Locate the cell with the specified text and output its [X, Y] center coordinate. 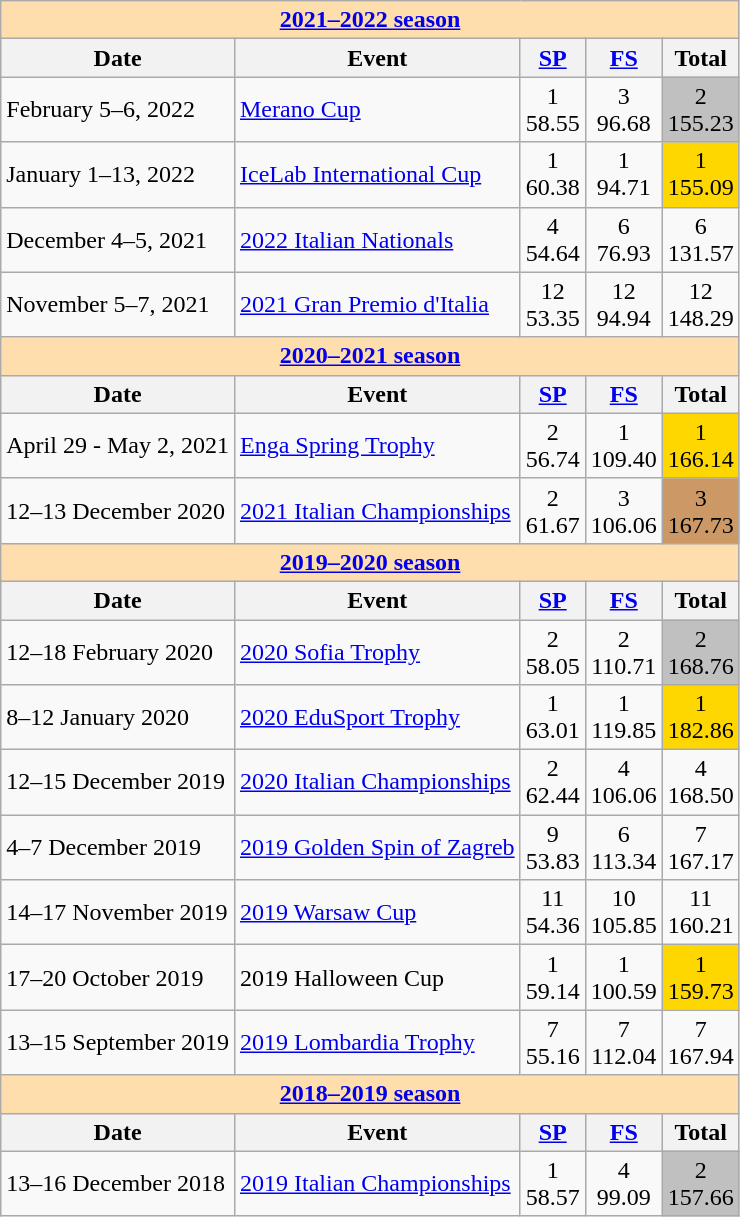
2019 Italian Championships [377, 1184]
8–12 January 2020 [118, 718]
3 167.73 [700, 510]
2021–2022 season [370, 20]
2 56.74 [552, 446]
17–20 October 2019 [118, 978]
2 168.76 [700, 652]
2018–2019 season [370, 1094]
9 53.83 [552, 848]
1 155.09 [700, 174]
3 96.68 [624, 110]
2 58.05 [552, 652]
12–13 December 2020 [118, 510]
2019–2020 season [370, 562]
1 58.55 [552, 110]
1 63.01 [552, 718]
13–16 December 2018 [118, 1184]
1 109.40 [624, 446]
1 58.57 [552, 1184]
2020 Italian Championships [377, 782]
IceLab International Cup [377, 174]
1 182.86 [700, 718]
2020–2021 season [370, 356]
6 76.93 [624, 240]
1 100.59 [624, 978]
4 99.09 [624, 1184]
11 160.21 [700, 912]
11 54.36 [552, 912]
2022 Italian Nationals [377, 240]
7 112.04 [624, 1042]
4 168.50 [700, 782]
12–15 December 2019 [118, 782]
7 167.94 [700, 1042]
2021 Gran Premio d'Italia [377, 304]
April 29 - May 2, 2021 [118, 446]
2019 Golden Spin of Zagreb [377, 848]
6 131.57 [700, 240]
2019 Lombardia Trophy [377, 1042]
2020 Sofia Trophy [377, 652]
1 119.85 [624, 718]
1 159.73 [700, 978]
14–17 November 2019 [118, 912]
12 53.35 [552, 304]
6 113.34 [624, 848]
2019 Warsaw Cup [377, 912]
2 110.71 [624, 652]
3 106.06 [624, 510]
10 105.85 [624, 912]
7 167.17 [700, 848]
12 94.94 [624, 304]
Enga Spring Trophy [377, 446]
November 5–7, 2021 [118, 304]
2 62.44 [552, 782]
2 157.66 [700, 1184]
2019 Halloween Cup [377, 978]
12 148.29 [700, 304]
1 166.14 [700, 446]
1 59.14 [552, 978]
4 106.06 [624, 782]
13–15 September 2019 [118, 1042]
4 54.64 [552, 240]
7 55.16 [552, 1042]
Merano Cup [377, 110]
2020 EduSport Trophy [377, 718]
4–7 December 2019 [118, 848]
December 4–5, 2021 [118, 240]
2021 Italian Championships [377, 510]
12–18 February 2020 [118, 652]
2 155.23 [700, 110]
1 94.71 [624, 174]
February 5–6, 2022 [118, 110]
1 60.38 [552, 174]
2 61.67 [552, 510]
January 1–13, 2022 [118, 174]
